Determine the [X, Y] coordinate at the center of the cell enclosing the given text.  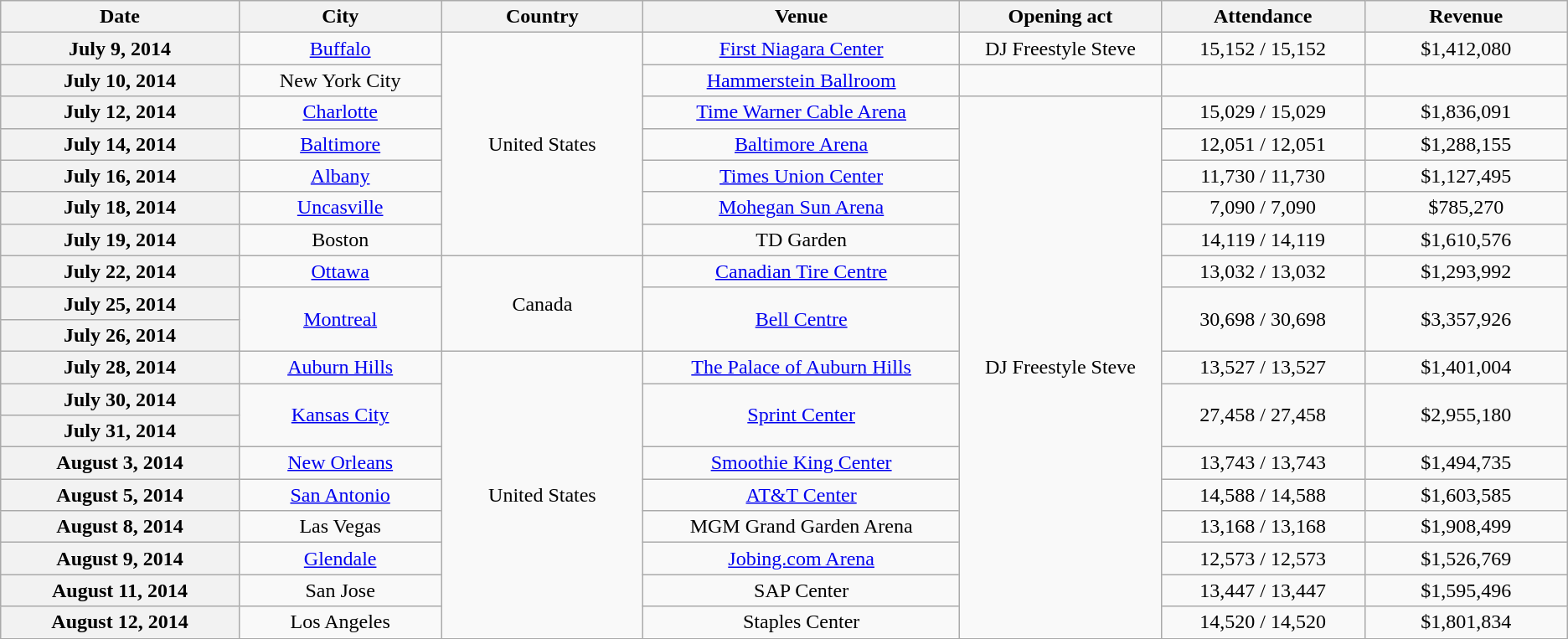
New Orleans [340, 463]
15,152 / 15,152 [1263, 49]
August 5, 2014 [121, 495]
$1,595,496 [1466, 590]
$1,908,499 [1466, 527]
Sprint Center [802, 415]
$1,526,769 [1466, 559]
$1,293,992 [1466, 271]
August 9, 2014 [121, 559]
13,527 / 13,527 [1263, 367]
Uncasville [340, 208]
July 10, 2014 [121, 80]
Country [543, 17]
July 19, 2014 [121, 240]
$1,401,004 [1466, 367]
July 9, 2014 [121, 49]
$785,270 [1466, 208]
$1,603,585 [1466, 495]
August 12, 2014 [121, 622]
Albany [340, 176]
Revenue [1466, 17]
July 25, 2014 [121, 303]
Time Warner Cable Arena [802, 112]
City [340, 17]
$1,127,495 [1466, 176]
Kansas City [340, 415]
$1,610,576 [1466, 240]
$1,801,834 [1466, 622]
27,458 / 27,458 [1263, 415]
$1,836,091 [1466, 112]
Hammerstein Ballroom [802, 80]
July 26, 2014 [121, 335]
Jobing.com Arena [802, 559]
Las Vegas [340, 527]
Venue [802, 17]
$1,288,155 [1466, 144]
Staples Center [802, 622]
July 12, 2014 [121, 112]
New York City [340, 80]
12,573 / 12,573 [1263, 559]
Montreal [340, 319]
July 18, 2014 [121, 208]
14,588 / 14,588 [1263, 495]
July 16, 2014 [121, 176]
July 22, 2014 [121, 271]
July 28, 2014 [121, 367]
MGM Grand Garden Arena [802, 527]
August 11, 2014 [121, 590]
Glendale [340, 559]
Opening act [1060, 17]
Baltimore Arena [802, 144]
$1,494,735 [1466, 463]
July 31, 2014 [121, 431]
San Jose [340, 590]
Boston [340, 240]
Canada [543, 303]
$1,412,080 [1466, 49]
11,730 / 11,730 [1263, 176]
Charlotte [340, 112]
14,119 / 14,119 [1263, 240]
Smoothie King Center [802, 463]
Los Angeles [340, 622]
Baltimore [340, 144]
Mohegan Sun Arena [802, 208]
14,520 / 14,520 [1263, 622]
13,447 / 13,447 [1263, 590]
The Palace of Auburn Hills [802, 367]
30,698 / 30,698 [1263, 319]
August 8, 2014 [121, 527]
August 3, 2014 [121, 463]
Bell Centre [802, 319]
Buffalo [340, 49]
13,743 / 13,743 [1263, 463]
AT&T Center [802, 495]
Canadian Tire Centre [802, 271]
13,032 / 13,032 [1263, 271]
12,051 / 12,051 [1263, 144]
SAP Center [802, 590]
13,168 / 13,168 [1263, 527]
7,090 / 7,090 [1263, 208]
TD Garden [802, 240]
San Antonio [340, 495]
15,029 / 15,029 [1263, 112]
$3,357,926 [1466, 319]
July 30, 2014 [121, 399]
$2,955,180 [1466, 415]
Times Union Center [802, 176]
Auburn Hills [340, 367]
First Niagara Center [802, 49]
Attendance [1263, 17]
July 14, 2014 [121, 144]
Date [121, 17]
Ottawa [340, 271]
